Return the [X, Y] coordinate for the center point of the cell that contains the specified text.  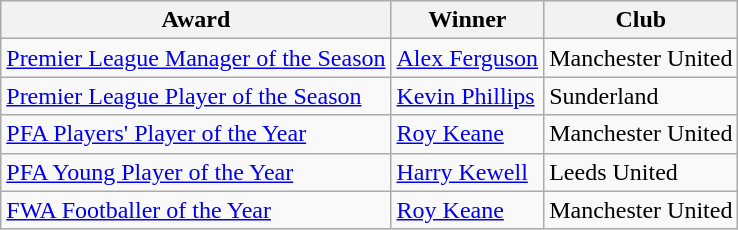
Premier League Player of the Season [196, 96]
PFA Young Player of the Year [196, 172]
FWA Footballer of the Year [196, 210]
Award [196, 20]
PFA Players' Player of the Year [196, 134]
Leeds United [641, 172]
Winner [468, 20]
Premier League Manager of the Season [196, 58]
Club [641, 20]
Sunderland [641, 96]
Alex Ferguson [468, 58]
Kevin Phillips [468, 96]
Harry Kewell [468, 172]
